Pinpoint the cell where the given text exists, returning its [X, Y] midpoint coordinate. 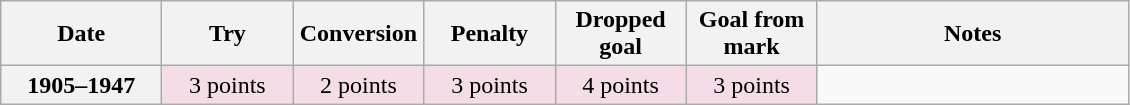
4 points [620, 85]
1905–1947 [82, 85]
2 points [358, 85]
Try [228, 34]
Notes [972, 34]
Date [82, 34]
Dropped goal [620, 34]
Goal from mark [752, 34]
Penalty [490, 34]
Conversion [358, 34]
